Output the (x, y) coordinate of the center of the cell containing the given text.  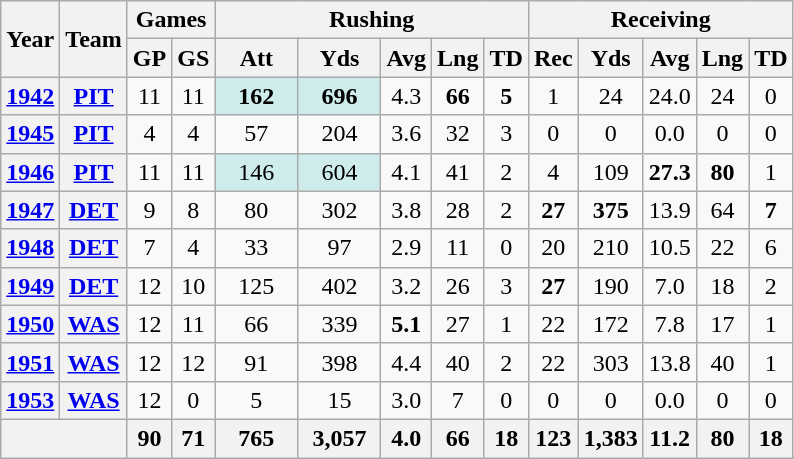
32 (458, 134)
4.4 (406, 362)
3.8 (406, 210)
146 (256, 172)
1946 (30, 172)
Year (30, 39)
9 (149, 210)
10.5 (670, 248)
1947 (30, 210)
24.0 (670, 96)
302 (340, 210)
4.1 (406, 172)
4.0 (406, 438)
10 (194, 286)
Att (256, 58)
Team (94, 39)
Games (170, 20)
7.0 (670, 286)
204 (340, 134)
57 (256, 134)
123 (553, 438)
3,057 (340, 438)
1948 (30, 248)
303 (610, 362)
6 (771, 248)
375 (610, 210)
13.8 (670, 362)
13.9 (670, 210)
90 (149, 438)
11.2 (670, 438)
398 (340, 362)
604 (340, 172)
Rec (553, 58)
33 (256, 248)
7.8 (670, 324)
Rushing (372, 20)
1942 (30, 96)
8 (194, 210)
1945 (30, 134)
2.9 (406, 248)
5.1 (406, 324)
3.2 (406, 286)
402 (340, 286)
71 (194, 438)
20 (553, 248)
125 (256, 286)
15 (340, 400)
17 (722, 324)
1950 (30, 324)
190 (610, 286)
GS (194, 58)
4.3 (406, 96)
GP (149, 58)
91 (256, 362)
64 (722, 210)
1949 (30, 286)
Receiving (660, 20)
28 (458, 210)
41 (458, 172)
210 (610, 248)
172 (610, 324)
27.3 (670, 172)
162 (256, 96)
1,383 (610, 438)
26 (458, 286)
3.6 (406, 134)
696 (340, 96)
1951 (30, 362)
339 (340, 324)
97 (340, 248)
3.0 (406, 400)
109 (610, 172)
765 (256, 438)
1953 (30, 400)
